Output the [x, y] coordinate of the center of the cell containing the given text.  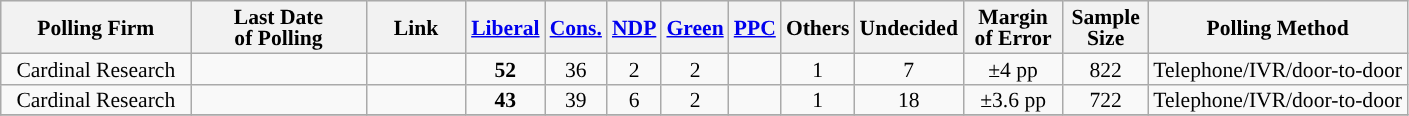
52 [505, 68]
Polling Firm [96, 27]
Green [694, 27]
PPC [755, 27]
±4 pp [1013, 68]
NDP [634, 27]
Undecided [909, 27]
39 [576, 100]
43 [505, 100]
Marginof Error [1013, 27]
±3.6 pp [1013, 100]
6 [634, 100]
Last Dateof Polling [278, 27]
36 [576, 68]
822 [1106, 68]
722 [1106, 100]
Liberal [505, 27]
Cons. [576, 27]
Others [818, 27]
18 [909, 100]
7 [909, 68]
Polling Method [1278, 27]
Link [416, 27]
SampleSize [1106, 27]
